From the cell containing the given text, extract its center point as (X, Y) coordinate. 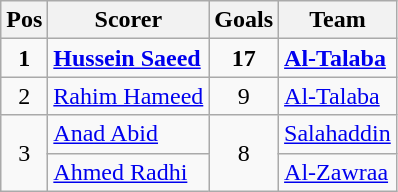
Rahim Hameed (128, 96)
Al-Zawraa (338, 172)
9 (244, 96)
1 (24, 58)
Ahmed Radhi (128, 172)
Team (338, 20)
Salahaddin (338, 134)
Pos (24, 20)
Goals (244, 20)
17 (244, 58)
Anad Abid (128, 134)
8 (244, 153)
Scorer (128, 20)
3 (24, 153)
2 (24, 96)
Hussein Saeed (128, 58)
